Output the [X, Y] coordinate of the center of the cell containing the given text.  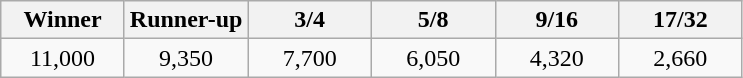
Winner [63, 20]
6,050 [433, 58]
3/4 [310, 20]
9/16 [557, 20]
11,000 [63, 58]
2,660 [681, 58]
17/32 [681, 20]
5/8 [433, 20]
7,700 [310, 58]
9,350 [186, 58]
4,320 [557, 58]
Runner-up [186, 20]
